Identify which cell holds the provided text, then report its (X, Y) central coordinate. 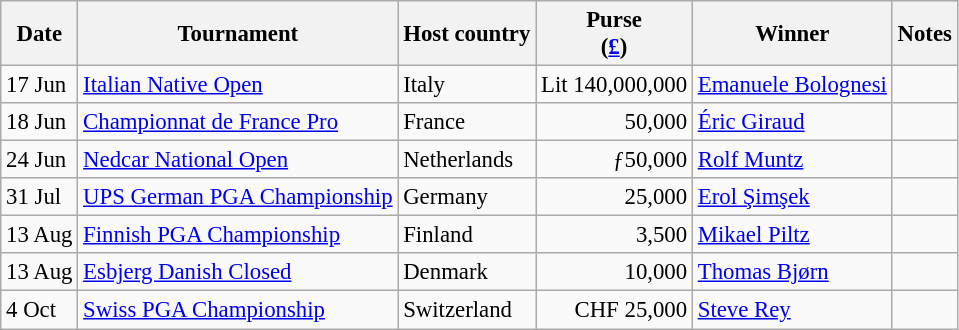
ƒ50,000 (614, 160)
50,000 (614, 122)
Notes (924, 34)
Steve Rey (792, 310)
Éric Giraud (792, 122)
Championnat de France Pro (238, 122)
Emanuele Bolognesi (792, 85)
Thomas Bjørn (792, 273)
18 Jun (40, 122)
31 Jul (40, 197)
UPS German PGA Championship (238, 197)
Swiss PGA Championship (238, 310)
Mikael Piltz (792, 235)
Winner (792, 34)
Finnish PGA Championship (238, 235)
Purse(£) (614, 34)
CHF 25,000 (614, 310)
Nedcar National Open (238, 160)
France (467, 122)
Switzerland (467, 310)
17 Jun (40, 85)
10,000 (614, 273)
Italy (467, 85)
Rolf Muntz (792, 160)
Date (40, 34)
Host country (467, 34)
Finland (467, 235)
Tournament (238, 34)
25,000 (614, 197)
3,500 (614, 235)
4 Oct (40, 310)
Germany (467, 197)
Denmark (467, 273)
Italian Native Open (238, 85)
Esbjerg Danish Closed (238, 273)
24 Jun (40, 160)
Netherlands (467, 160)
Lit 140,000,000 (614, 85)
Erol Şimşek (792, 197)
